Scan for the cell matching the given text and deliver its [x, y] coordinate at center. 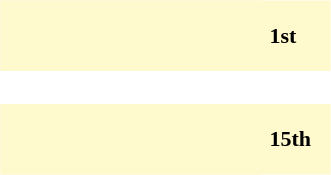
1st [296, 35]
15th [296, 139]
